Provide the [X, Y] coordinate of the cell's center where the given text is located.  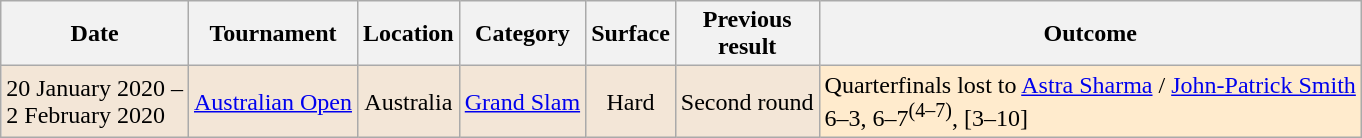
Grand Slam [522, 102]
Australian Open [272, 102]
Location [408, 34]
Date [95, 34]
Quarterfinals lost to Astra Sharma / John-Patrick Smith6–3, 6–7(4–7), [3–10] [1090, 102]
Tournament [272, 34]
Australia [408, 102]
20 January 2020 –2 February 2020 [95, 102]
Hard [631, 102]
Previousresult [747, 34]
Second round [747, 102]
Outcome [1090, 34]
Surface [631, 34]
Category [522, 34]
